Output the (x, y) coordinate of the center of the cell containing the given text.  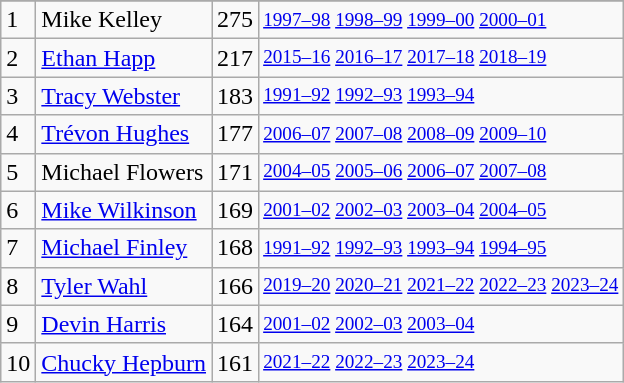
183 (236, 96)
171 (236, 172)
Trévon Hughes (124, 134)
Ethan Happ (124, 58)
177 (236, 134)
169 (236, 210)
2 (18, 58)
Michael Flowers (124, 172)
Chucky Hepburn (124, 362)
Mike Kelley (124, 20)
Tracy Webster (124, 96)
2001–02 2002–03 2003–04 (441, 324)
Tyler Wahl (124, 286)
217 (236, 58)
Mike Wilkinson (124, 210)
164 (236, 324)
4 (18, 134)
168 (236, 248)
3 (18, 96)
Devin Harris (124, 324)
166 (236, 286)
2006–07 2007–08 2008–09 2009–10 (441, 134)
2021–22 2022–23 2023–24 (441, 362)
Michael Finley (124, 248)
1991–92 1992–93 1993–94 (441, 96)
1997–98 1998–99 1999–00 2000–01 (441, 20)
1 (18, 20)
10 (18, 362)
2019–20 2020–21 2021–22 2022–23 2023–24 (441, 286)
7 (18, 248)
161 (236, 362)
275 (236, 20)
2004–05 2005–06 2006–07 2007–08 (441, 172)
8 (18, 286)
2001–02 2002–03 2003–04 2004–05 (441, 210)
5 (18, 172)
2015–16 2016–17 2017–18 2018–19 (441, 58)
9 (18, 324)
1991–92 1992–93 1993–94 1994–95 (441, 248)
6 (18, 210)
